Find where the given text appears and provide that cell's center as (X, Y) coordinate. 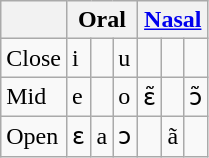
Open (34, 136)
i (78, 58)
ɛ̃ (150, 97)
Nasal (172, 20)
ɔ (126, 136)
ɔ̃ (196, 97)
e (78, 97)
a (102, 136)
ɛ (78, 136)
u (126, 58)
Oral (102, 20)
o (126, 97)
ã (173, 136)
Close (34, 58)
Mid (34, 97)
